Extract the [X, Y] coordinate from the center of the cell holding the provided text.  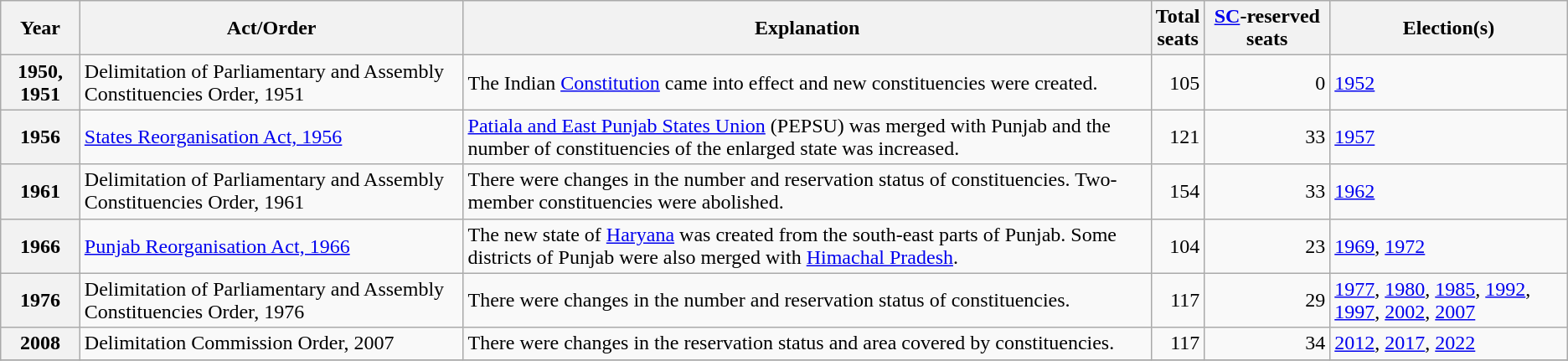
1976 [40, 300]
Delimitation of Parliamentary and Assembly Constituencies Order, 1951 [271, 82]
1950, 1951 [40, 82]
Punjab Reorganisation Act, 1966 [271, 246]
29 [1267, 300]
104 [1178, 246]
1961 [40, 191]
States Reorganisation Act, 1956 [271, 137]
154 [1178, 191]
0 [1267, 82]
2008 [40, 343]
Act/Order [271, 28]
SC-reserved seats [1267, 28]
1969, 1972 [1449, 246]
There were changes in the number and reservation status of constituencies. [807, 300]
23 [1267, 246]
1962 [1449, 191]
There were changes in the number and reservation status of constituencies. Two-member constituencies were abolished. [807, 191]
The Indian Constitution came into effect and new constituencies were created. [807, 82]
Delimitation Commission Order, 2007 [271, 343]
Totalseats [1178, 28]
105 [1178, 82]
Year [40, 28]
1952 [1449, 82]
The new state of Haryana was created from the south-east parts of Punjab. Some districts of Punjab were also merged with Himachal Pradesh. [807, 246]
Explanation [807, 28]
2012, 2017, 2022 [1449, 343]
1977, 1980, 1985, 1992, 1997, 2002, 2007 [1449, 300]
1957 [1449, 137]
34 [1267, 343]
There were changes in the reservation status and area covered by constituencies. [807, 343]
Patiala and East Punjab States Union (PEPSU) was merged with Punjab and the number of constituencies of the enlarged state was increased. [807, 137]
Delimitation of Parliamentary and Assembly Constituencies Order, 1961 [271, 191]
Delimitation of Parliamentary and Assembly Constituencies Order, 1976 [271, 300]
1956 [40, 137]
1966 [40, 246]
Election(s) [1449, 28]
121 [1178, 137]
